Extract the [X, Y] coordinate from the center of the cell holding the provided text.  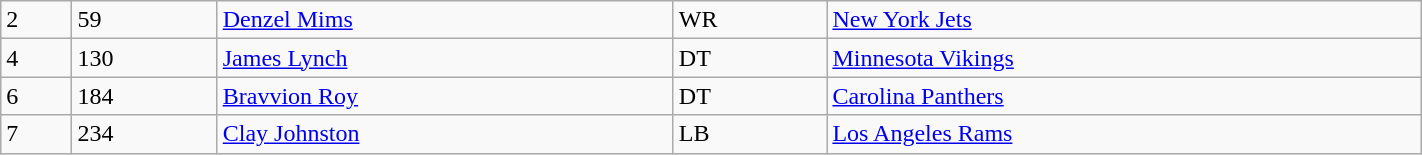
7 [36, 134]
184 [144, 96]
Clay Johnston [445, 134]
Carolina Panthers [1124, 96]
2 [36, 20]
New York Jets [1124, 20]
James Lynch [445, 58]
Denzel Mims [445, 20]
4 [36, 58]
234 [144, 134]
WR [750, 20]
6 [36, 96]
LB [750, 134]
59 [144, 20]
Los Angeles Rams [1124, 134]
130 [144, 58]
Minnesota Vikings [1124, 58]
Bravvion Roy [445, 96]
